Identify which cell holds the provided text, then report its (x, y) central coordinate. 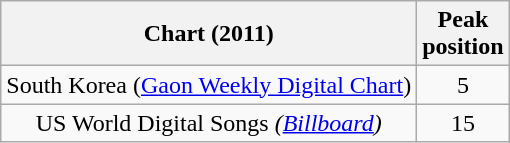
US World Digital Songs (Billboard) (209, 123)
15 (463, 123)
Chart (2011) (209, 34)
5 (463, 85)
South Korea (Gaon Weekly Digital Chart) (209, 85)
Peakposition (463, 34)
